Search for the cell housing the specified text and yield its (x, y) center coordinate. 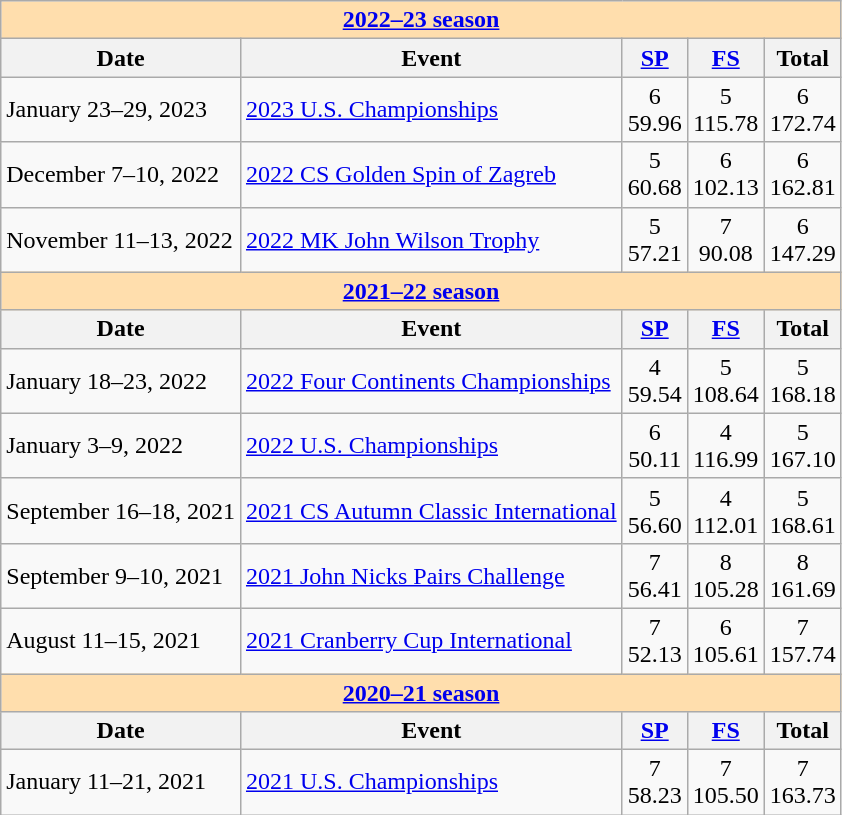
5 167.10 (802, 446)
2021 Cranberry Cup International (431, 640)
5 56.60 (654, 510)
2021–22 season (422, 291)
January 18–23, 2022 (121, 380)
January 3–9, 2022 (121, 446)
2020–21 season (422, 693)
5 168.61 (802, 510)
6 105.61 (726, 640)
November 11–13, 2022 (121, 240)
January 23–29, 2023 (121, 110)
6 162.81 (802, 174)
5 60.68 (654, 174)
2022 Four Continents Championships (431, 380)
6 102.13 (726, 174)
2022 U.S. Championships (431, 446)
2022 MK John Wilson Trophy (431, 240)
7 58.23 (654, 782)
7 157.74 (802, 640)
7 105.50 (726, 782)
2021 U.S. Championships (431, 782)
5 57.21 (654, 240)
7 90.08 (726, 240)
August 11–15, 2021 (121, 640)
5 108.64 (726, 380)
7 52.13 (654, 640)
2021 John Nicks Pairs Challenge (431, 576)
2023 U.S. Championships (431, 110)
6 59.96 (654, 110)
7 163.73 (802, 782)
September 9–10, 2021 (121, 576)
4 116.99 (726, 446)
2022–23 season (422, 20)
6 172.74 (802, 110)
5 115.78 (726, 110)
4 112.01 (726, 510)
5 168.18 (802, 380)
4 59.54 (654, 380)
September 16–18, 2021 (121, 510)
8 105.28 (726, 576)
8 161.69 (802, 576)
6 50.11 (654, 446)
2022 CS Golden Spin of Zagreb (431, 174)
7 56.41 (654, 576)
January 11–21, 2021 (121, 782)
6 147.29 (802, 240)
December 7–10, 2022 (121, 174)
2021 CS Autumn Classic International (431, 510)
